Detect which cell encompasses the target text, then output its (X, Y) center coordinate. 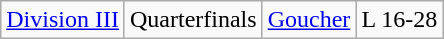
L 16-28 (400, 20)
Quarterfinals (193, 20)
Goucher (309, 20)
Division III (63, 20)
